Output the [x, y] coordinate of the center of the cell containing the given text.  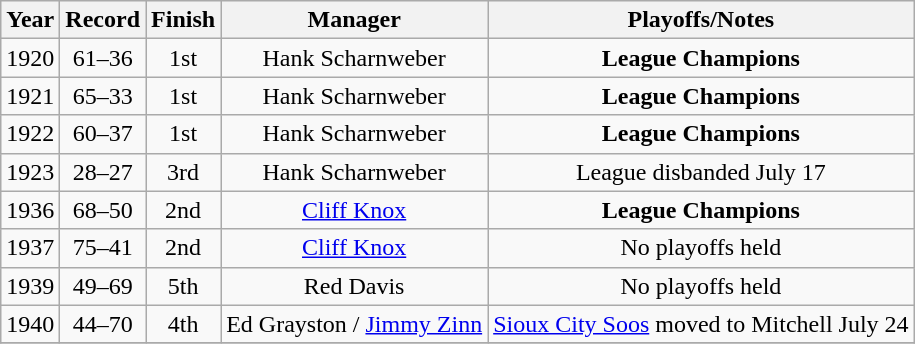
Finish [184, 20]
65–33 [103, 96]
68–50 [103, 210]
1920 [30, 58]
Record [103, 20]
28–27 [103, 172]
Ed Grayston / Jimmy Zinn [354, 324]
League disbanded July 17 [701, 172]
Sioux City Soos moved to Mitchell July 24 [701, 324]
44–70 [103, 324]
1921 [30, 96]
60–37 [103, 134]
61–36 [103, 58]
3rd [184, 172]
Red Davis [354, 286]
1937 [30, 248]
Year [30, 20]
1923 [30, 172]
Playoffs/Notes [701, 20]
Manager [354, 20]
1940 [30, 324]
75–41 [103, 248]
4th [184, 324]
1922 [30, 134]
49–69 [103, 286]
1939 [30, 286]
1936 [30, 210]
5th [184, 286]
